Capture the cell that displays the provided text and extract its [X, Y] central coordinate. 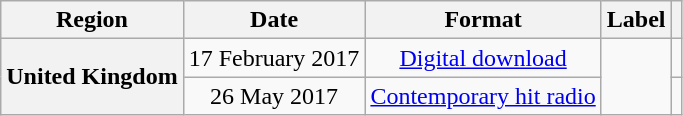
United Kingdom [92, 77]
Region [92, 20]
Contemporary hit radio [483, 96]
17 February 2017 [274, 58]
Date [274, 20]
Label [636, 20]
Digital download [483, 58]
Format [483, 20]
26 May 2017 [274, 96]
